Extract the (X, Y) coordinate from the center of the cell holding the provided text.  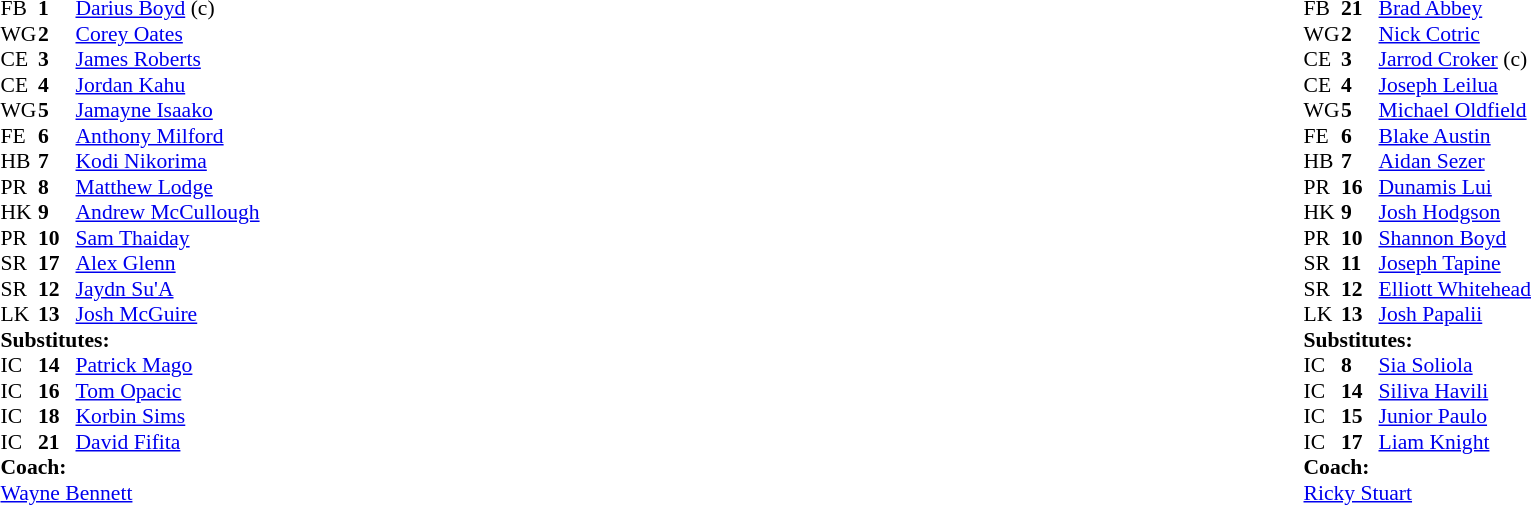
Matthew Lodge (168, 187)
Dunamis Lui (1455, 187)
Sia Soliola (1455, 365)
Michael Oldfield (1455, 111)
Blake Austin (1455, 136)
Alex Glenn (168, 263)
Jordan Kahu (168, 85)
Patrick Mago (168, 365)
11 (1360, 263)
Sam Thaiday (168, 238)
Jaydn Su'A (168, 289)
21 (57, 442)
James Roberts (168, 59)
David Fifita (168, 442)
Tom Opacic (168, 391)
Josh McGuire (168, 315)
Anthony Milford (168, 136)
Joseph Tapine (1455, 263)
Jarrod Croker (c) (1455, 59)
Nick Cotric (1455, 34)
Josh Papalii (1455, 315)
Siliva Havili (1455, 391)
Kodi Nikorima (168, 161)
Corey Oates (168, 34)
Aidan Sezer (1455, 161)
18 (57, 417)
Shannon Boyd (1455, 238)
Jamayne Isaako (168, 111)
Junior Paulo (1455, 417)
Korbin Sims (168, 417)
Elliott Whitehead (1455, 289)
Andrew McCullough (168, 213)
15 (1360, 417)
Josh Hodgson (1455, 213)
Liam Knight (1455, 442)
Joseph Leilua (1455, 85)
